Identify which cell holds the provided text, then report its (X, Y) central coordinate. 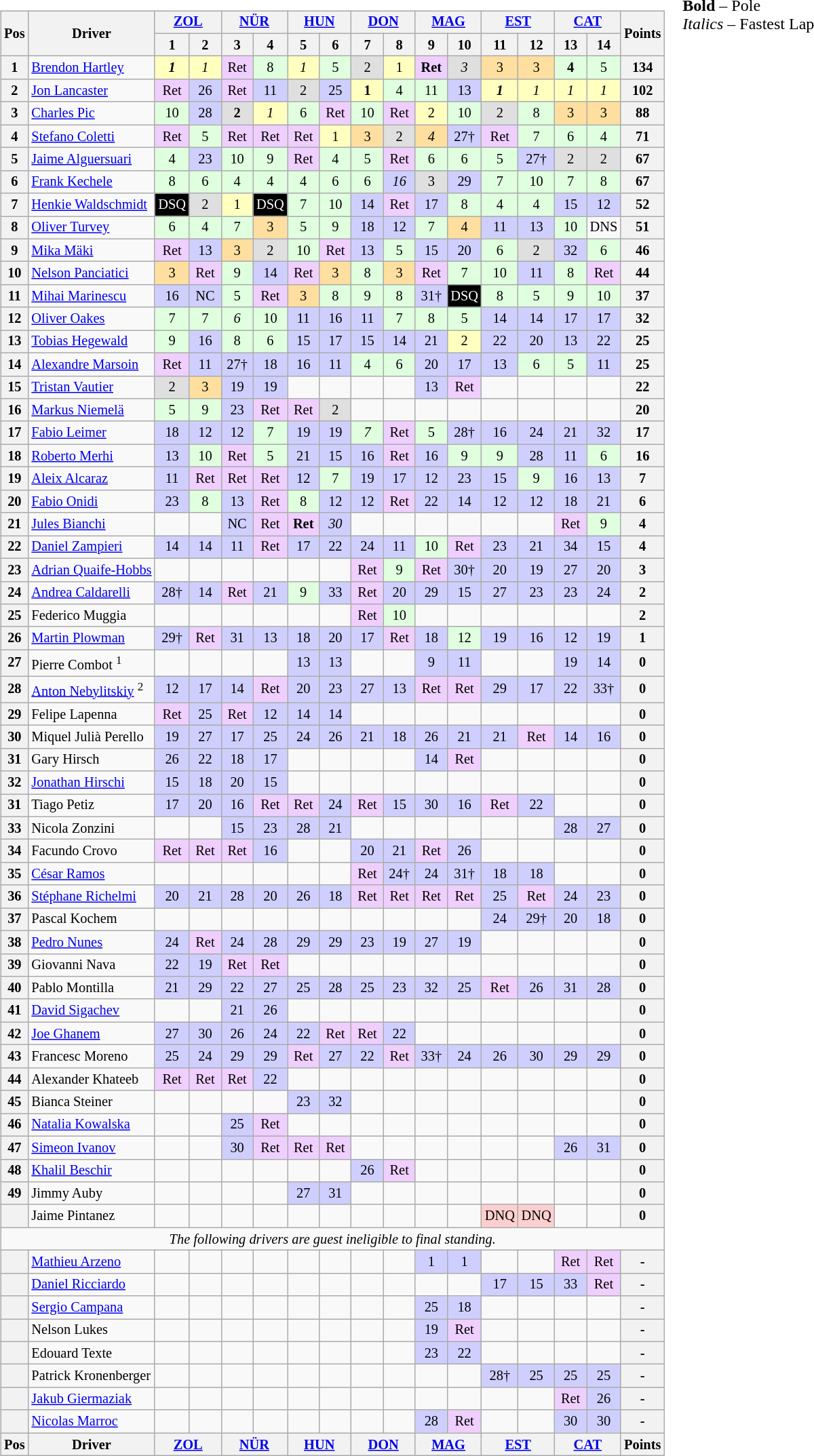
Tristan Vautier (91, 387)
88 (642, 113)
Khalil Beschir (91, 1170)
Joe Ghanem (91, 1034)
Patrick Kronenberger (91, 1376)
42 (14, 1034)
Stéphane Richelmi (91, 897)
Oliver Oakes (91, 319)
30† (464, 570)
38 (14, 942)
Alexandre Marsoin (91, 364)
Bianca Steiner (91, 1102)
Andrea Caldarelli (91, 593)
Tobias Hegewald (91, 342)
Nelson Panciatici (91, 273)
Nelson Lukes (91, 1331)
Federico Muggia (91, 616)
Roberto Merhi (91, 456)
Tiago Petiz (91, 806)
71 (642, 136)
Nicolas Marroc (91, 1421)
Fabio Onidi (91, 501)
43 (14, 1057)
The following drivers are guest ineligible to final standing. (332, 1239)
Pierre Combot 1 (91, 663)
Jon Lancaster (91, 91)
Sergio Campana (91, 1307)
Felipe Lapenna (91, 714)
Charles Pic (91, 113)
Markus Niemelä (91, 410)
Daniel Ricciardo (91, 1284)
Pedro Nunes (91, 942)
102 (642, 91)
Giovanni Nava (91, 965)
David Sigachev (91, 1010)
Mihai Marinescu (91, 296)
DNS (604, 228)
Francesc Moreno (91, 1057)
Henkie Waldschmidt (91, 205)
Pascal Kochem (91, 920)
Jules Bianchi (91, 524)
Frank Kechele (91, 182)
Martin Plowman (91, 638)
Fabio Leimer (91, 433)
40 (14, 988)
Natalia Kowalska (91, 1125)
Alexander Khateeb (91, 1079)
Jaime Alguersuari (91, 159)
48 (14, 1170)
Mika Mäki (91, 250)
Simeon Ivanov (91, 1147)
49 (14, 1194)
César Ramos (91, 874)
52 (642, 205)
Oliver Turvey (91, 228)
47 (14, 1147)
35 (14, 874)
Jaime Pintanez (91, 1216)
Jimmy Auby (91, 1194)
Stefano Coletti (91, 136)
Mathieu Arzeno (91, 1262)
Anton Nebylitskiy 2 (91, 689)
Pablo Montilla (91, 988)
36 (14, 897)
Miquel Julià Perello (91, 737)
39 (14, 965)
134 (642, 68)
Edouard Texte (91, 1353)
Gary Hirsch (91, 760)
Facundo Crovo (91, 851)
Aleix Alcaraz (91, 479)
51 (642, 228)
Jonathan Hirschi (91, 783)
Adrian Quaife-Hobbs (91, 570)
41 (14, 1010)
Nicola Zonzini (91, 828)
Brendon Hartley (91, 68)
Daniel Zampieri (91, 547)
24† (399, 874)
Jakub Giermaziak (91, 1399)
45 (14, 1102)
